Provide the (x, y) coordinate of the cell's center where the given text is located.  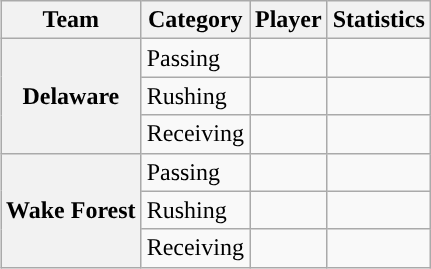
Wake Forest (72, 210)
Team (72, 20)
Category (195, 20)
Player (289, 20)
Statistics (378, 20)
Delaware (72, 96)
